Capture the cell that displays the provided text and extract its [x, y] central coordinate. 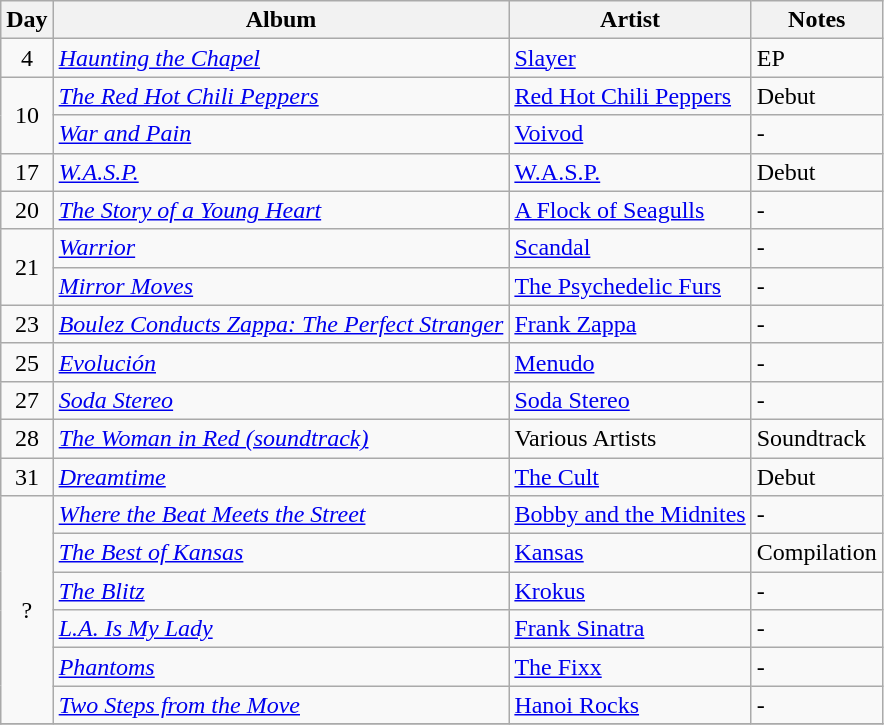
The Cult [630, 477]
Haunting the Chapel [281, 58]
Krokus [630, 591]
10 [27, 115]
17 [27, 172]
Evolución [281, 362]
20 [27, 210]
23 [27, 324]
Frank Sinatra [630, 629]
21 [27, 267]
Frank Zappa [630, 324]
Where the Beat Meets the Street [281, 515]
The Woman in Red (soundtrack) [281, 438]
Phantoms [281, 667]
Notes [816, 20]
Voivod [630, 134]
Scandal [630, 248]
Day [27, 20]
Menudo [630, 362]
28 [27, 438]
Artist [630, 20]
The Red Hot Chili Peppers [281, 96]
Compilation [816, 553]
31 [27, 477]
25 [27, 362]
L.A. Is My Lady [281, 629]
Dreamtime [281, 477]
EP [816, 58]
War and Pain [281, 134]
Warrior [281, 248]
? [27, 610]
Bobby and the Midnites [630, 515]
Boulez Conducts Zappa: The Perfect Stranger [281, 324]
The Fixx [630, 667]
The Blitz [281, 591]
Album [281, 20]
Kansas [630, 553]
The Best of Kansas [281, 553]
A Flock of Seagulls [630, 210]
4 [27, 58]
Various Artists [630, 438]
Two Steps from the Move [281, 705]
The Psychedelic Furs [630, 286]
Soundtrack [816, 438]
Hanoi Rocks [630, 705]
Slayer [630, 58]
27 [27, 400]
Mirror Moves [281, 286]
Red Hot Chili Peppers [630, 96]
The Story of a Young Heart [281, 210]
